Output the (X, Y) coordinate of the center of the cell containing the given text.  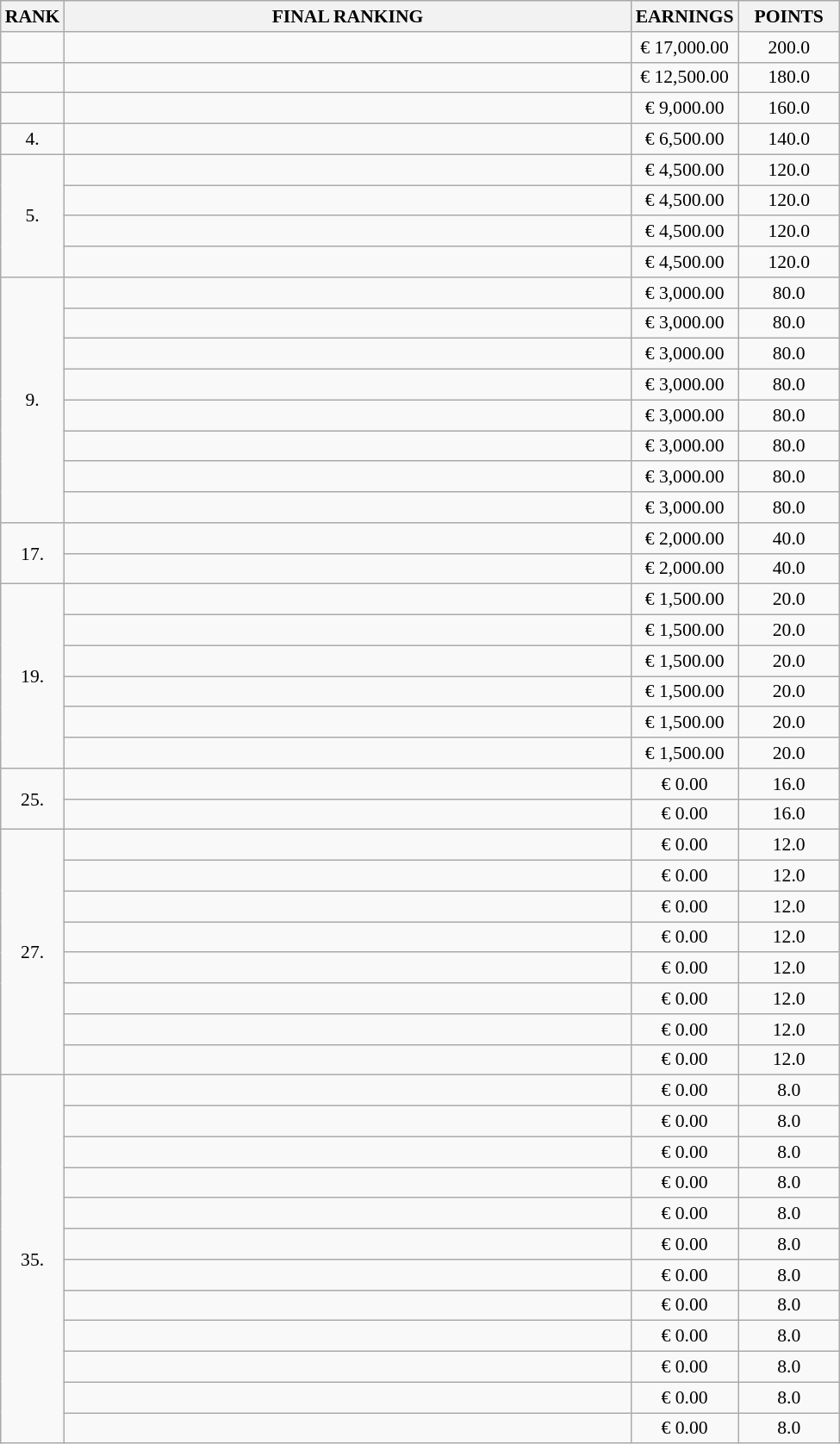
EARNINGS (685, 16)
200.0 (789, 47)
9. (33, 400)
POINTS (789, 16)
180.0 (789, 78)
€ 6,500.00 (685, 140)
4. (33, 140)
17. (33, 553)
27. (33, 953)
RANK (33, 16)
19. (33, 676)
140.0 (789, 140)
160.0 (789, 109)
FINAL RANKING (347, 16)
35. (33, 1260)
25. (33, 800)
5. (33, 215)
€ 17,000.00 (685, 47)
€ 9,000.00 (685, 109)
€ 12,500.00 (685, 78)
